Scan for the cell matching the given text and deliver its (x, y) coordinate at center. 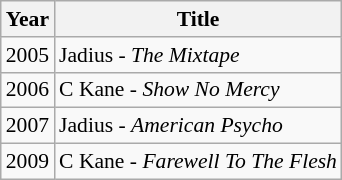
Jadius - American Psycho (198, 126)
2006 (28, 90)
Jadius - The Mixtape (198, 55)
C Kane - Farewell To The Flesh (198, 162)
Year (28, 19)
Title (198, 19)
2005 (28, 55)
2007 (28, 126)
C Kane - Show No Mercy (198, 90)
2009 (28, 162)
